Search for the cell housing the specified text and yield its [X, Y] center coordinate. 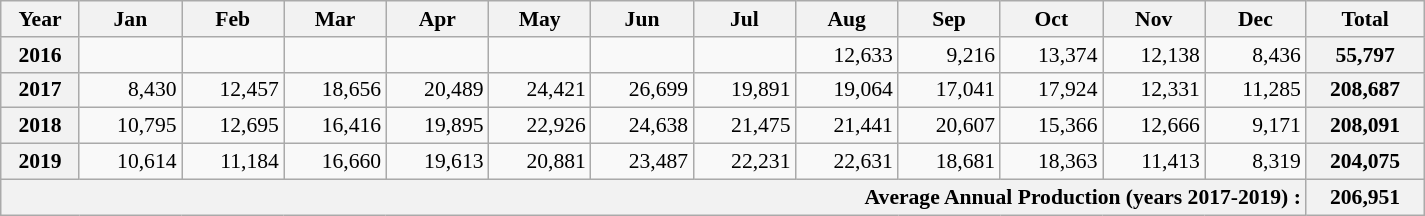
11,285 [1256, 90]
Jan [130, 19]
16,416 [335, 126]
May [540, 19]
19,064 [847, 90]
8,319 [1256, 162]
Feb [233, 19]
22,231 [744, 162]
26,699 [642, 90]
Sep [949, 19]
2017 [40, 90]
17,924 [1051, 90]
208,091 [1365, 126]
Average Annual Production (years 2017-2019) : [654, 197]
9,216 [949, 55]
Year [40, 19]
9,171 [1256, 126]
Aug [847, 19]
Total [1365, 19]
22,631 [847, 162]
10,614 [130, 162]
204,075 [1365, 162]
Jun [642, 19]
12,331 [1153, 90]
55,797 [1365, 55]
8,436 [1256, 55]
18,656 [335, 90]
11,413 [1153, 162]
Oct [1051, 19]
12,457 [233, 90]
13,374 [1051, 55]
2016 [40, 55]
19,613 [437, 162]
19,891 [744, 90]
Dec [1256, 19]
Apr [437, 19]
12,138 [1153, 55]
18,681 [949, 162]
23,487 [642, 162]
24,638 [642, 126]
10,795 [130, 126]
2018 [40, 126]
18,363 [1051, 162]
20,489 [437, 90]
20,881 [540, 162]
2019 [40, 162]
206,951 [1365, 197]
22,926 [540, 126]
208,687 [1365, 90]
15,366 [1051, 126]
16,660 [335, 162]
Nov [1153, 19]
20,607 [949, 126]
24,421 [540, 90]
8,430 [130, 90]
Jul [744, 19]
12,695 [233, 126]
12,666 [1153, 126]
21,475 [744, 126]
19,895 [437, 126]
Mar [335, 19]
21,441 [847, 126]
17,041 [949, 90]
12,633 [847, 55]
11,184 [233, 162]
